Find where the given text appears and provide that cell's center as (x, y) coordinate. 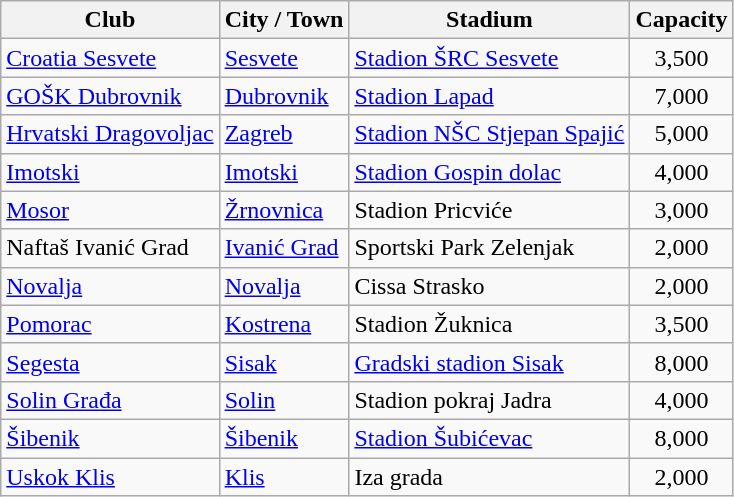
Stadion Šubićevac (490, 438)
7,000 (682, 96)
Stadion Gospin dolac (490, 172)
GOŠK Dubrovnik (110, 96)
City / Town (284, 20)
Zagreb (284, 134)
3,000 (682, 210)
Stadion Žuknica (490, 324)
Croatia Sesvete (110, 58)
Dubrovnik (284, 96)
Mosor (110, 210)
Stadion NŠC Stjepan Spajić (490, 134)
Naftaš Ivanić Grad (110, 248)
Club (110, 20)
Žrnovnica (284, 210)
Stadion pokraj Jadra (490, 400)
Iza grada (490, 477)
Capacity (682, 20)
Stadion Lapad (490, 96)
Kostrena (284, 324)
Sportski Park Zelenjak (490, 248)
Hrvatski Dragovoljac (110, 134)
Stadion Pricviće (490, 210)
Klis (284, 477)
Solin Građa (110, 400)
Cissa Strasko (490, 286)
Segesta (110, 362)
Ivanić Grad (284, 248)
Stadion ŠRC Sesvete (490, 58)
Stadium (490, 20)
Sesvete (284, 58)
5,000 (682, 134)
Sisak (284, 362)
Solin (284, 400)
Gradski stadion Sisak (490, 362)
Pomorac (110, 324)
Uskok Klis (110, 477)
